Detect which cell encompasses the target text, then output its (x, y) center coordinate. 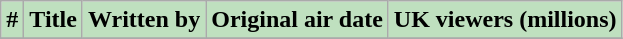
Written by (144, 20)
Title (54, 20)
# (12, 20)
UK viewers (millions) (505, 20)
Original air date (298, 20)
